Detect which cell encompasses the target text, then output its [X, Y] center coordinate. 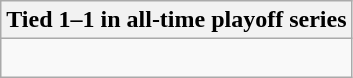
Tied 1–1 in all-time playoff series [176, 20]
